Pinpoint the cell where the given text exists, returning its (X, Y) midpoint coordinate. 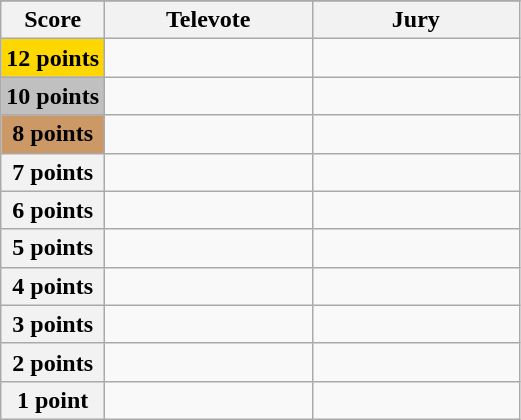
Score (53, 20)
Jury (416, 20)
1 point (53, 400)
10 points (53, 96)
3 points (53, 324)
Televote (209, 20)
2 points (53, 362)
12 points (53, 58)
5 points (53, 248)
7 points (53, 172)
4 points (53, 286)
8 points (53, 134)
6 points (53, 210)
